Pinpoint the cell where the given text exists, returning its [X, Y] midpoint coordinate. 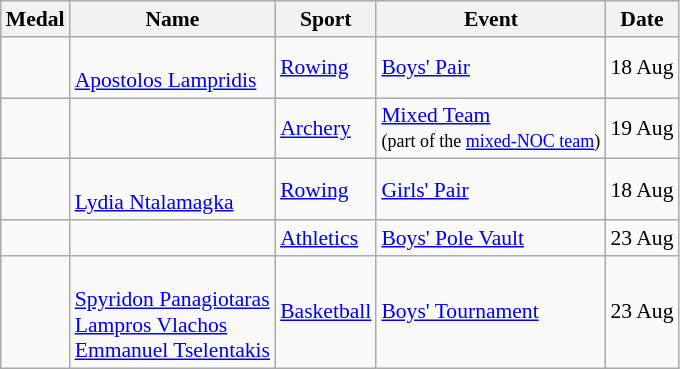
Spyridon PanagiotarasLampros VlachosEmmanuel Tselentakis [172, 312]
Boys' Pair [490, 68]
19 Aug [642, 128]
Mixed Team(part of the mixed-NOC team) [490, 128]
Apostolos Lampridis [172, 68]
Basketball [326, 312]
Archery [326, 128]
Girls' Pair [490, 190]
Medal [36, 19]
Date [642, 19]
Boys' Pole Vault [490, 238]
Boys' Tournament [490, 312]
Name [172, 19]
Lydia Ntalamagka [172, 190]
Sport [326, 19]
Athletics [326, 238]
Event [490, 19]
